Capture the cell that displays the provided text and extract its [X, Y] central coordinate. 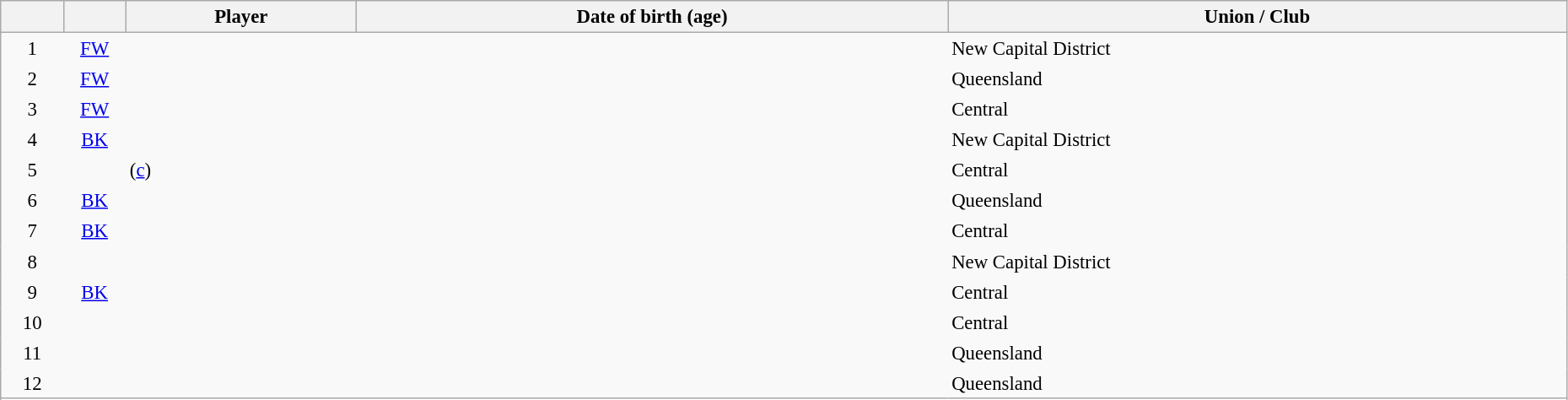
3 [32, 109]
Union / Club [1258, 17]
(c) [241, 170]
7 [32, 231]
9 [32, 292]
Date of birth (age) [651, 17]
2 [32, 78]
11 [32, 353]
5 [32, 170]
12 [32, 383]
Player [241, 17]
1 [32, 49]
4 [32, 140]
8 [32, 262]
10 [32, 322]
6 [32, 201]
